Find where the given text appears and provide that cell's center as (X, Y) coordinate. 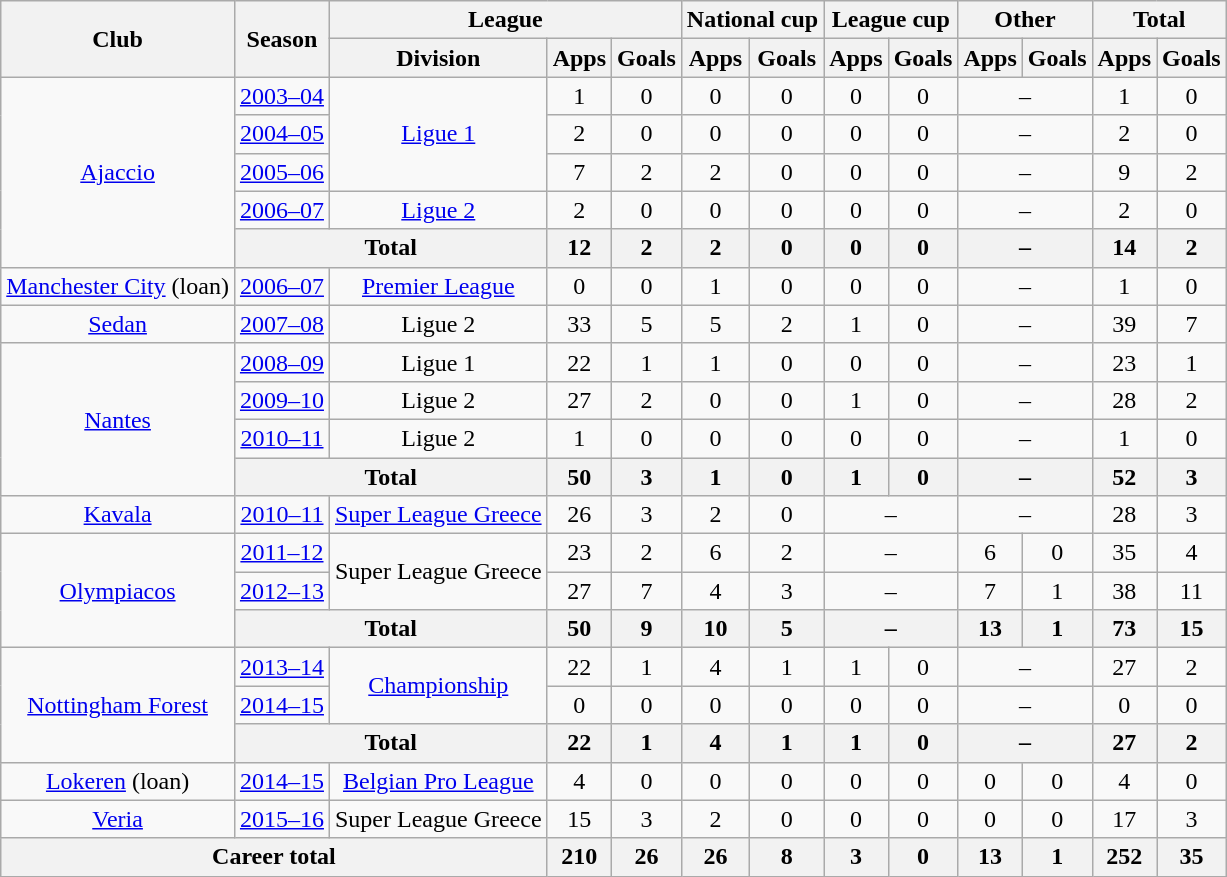
League (505, 20)
2015–16 (282, 819)
10 (715, 629)
2012–13 (282, 591)
Kavala (118, 515)
14 (1124, 248)
2003–04 (282, 96)
2008–09 (282, 362)
17 (1124, 819)
39 (1124, 324)
Club (118, 39)
Nottingham Forest (118, 705)
2004–05 (282, 134)
2009–10 (282, 400)
Sedan (118, 324)
38 (1124, 591)
Premier League (438, 286)
Other (1025, 20)
2007–08 (282, 324)
2013–14 (282, 667)
Manchester City (loan) (118, 286)
League cup (891, 20)
2011–12 (282, 553)
Veria (118, 819)
Nantes (118, 419)
252 (1124, 857)
2005–06 (282, 172)
National cup (752, 20)
Championship (438, 686)
33 (579, 324)
210 (579, 857)
Olympiacos (118, 591)
52 (1124, 477)
Ajaccio (118, 172)
Belgian Pro League (438, 781)
11 (1191, 591)
Division (438, 58)
73 (1124, 629)
Career total (274, 857)
8 (787, 857)
Lokeren (loan) (118, 781)
12 (579, 248)
Season (282, 39)
